Return (X, Y) of the center of cell containing provided text 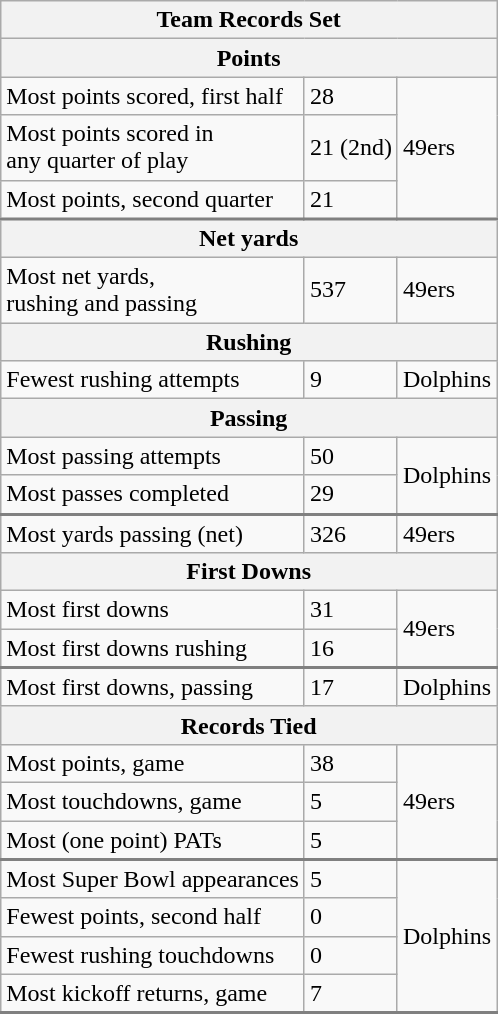
Fewest rushing attempts (153, 380)
Most points, second quarter (153, 200)
Passing (249, 418)
Most first downs rushing (153, 648)
Most yards passing (net) (153, 534)
50 (350, 456)
16 (350, 648)
Most points scored, first half (153, 96)
Most first downs, passing (153, 688)
17 (350, 688)
Most kickoff returns, game (153, 994)
First Downs (249, 572)
Team Records Set (249, 20)
31 (350, 610)
Most passing attempts (153, 456)
Most points, game (153, 763)
28 (350, 96)
Most points scored inany quarter of play (153, 148)
326 (350, 534)
Records Tied (249, 725)
537 (350, 290)
29 (350, 494)
21 (2nd) (350, 148)
Fewest points, second half (153, 917)
Points (249, 58)
Most first downs (153, 610)
21 (350, 200)
Most Super Bowl appearances (153, 878)
Net yards (249, 238)
7 (350, 994)
Fewest rushing touchdowns (153, 955)
Most touchdowns, game (153, 801)
38 (350, 763)
Most passes completed (153, 494)
Most net yards,rushing and passing (153, 290)
Rushing (249, 342)
Most (one point) PATs (153, 840)
9 (350, 380)
